Return the [X, Y] coordinate for the center point of the cell that contains the specified text.  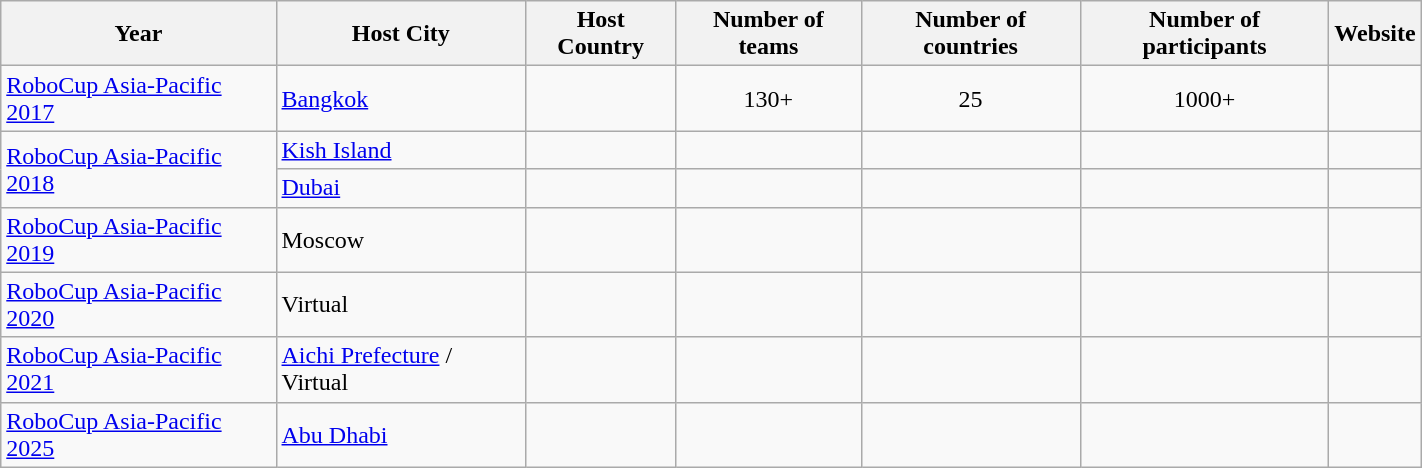
RoboCup Asia-Pacific 2025 [138, 434]
Host Country [601, 34]
Dubai [401, 188]
Bangkok [401, 98]
RoboCup Asia-Pacific 2019 [138, 240]
Host City [401, 34]
Moscow [401, 240]
Number of participants [1204, 34]
130+ [768, 98]
1000+ [1204, 98]
Abu Dhabi [401, 434]
25 [970, 98]
RoboCup Asia-Pacific 2021 [138, 370]
Number of teams [768, 34]
Aichi Prefecture / Virtual [401, 370]
Kish Island [401, 150]
RoboCup Asia-Pacific 2020 [138, 304]
RoboCup Asia-Pacific 2018 [138, 169]
RoboCup Asia-Pacific 2017 [138, 98]
Website [1375, 34]
Year [138, 34]
Virtual [401, 304]
Number of countries [970, 34]
